Identify which cell holds the provided text, then report its (x, y) central coordinate. 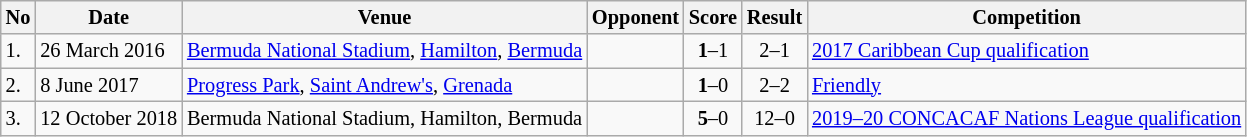
Result (774, 17)
3. (18, 118)
2–1 (774, 51)
2–2 (774, 85)
12–0 (774, 118)
Score (713, 17)
1–1 (713, 51)
Venue (384, 17)
Competition (1026, 17)
5–0 (713, 118)
Opponent (636, 17)
Date (108, 17)
2017 Caribbean Cup qualification (1026, 51)
Friendly (1026, 85)
12 October 2018 (108, 118)
26 March 2016 (108, 51)
8 June 2017 (108, 85)
2. (18, 85)
1. (18, 51)
Progress Park, Saint Andrew's, Grenada (384, 85)
No (18, 17)
1–0 (713, 85)
2019–20 CONCACAF Nations League qualification (1026, 118)
